Search for the cell housing the specified text and yield its (x, y) center coordinate. 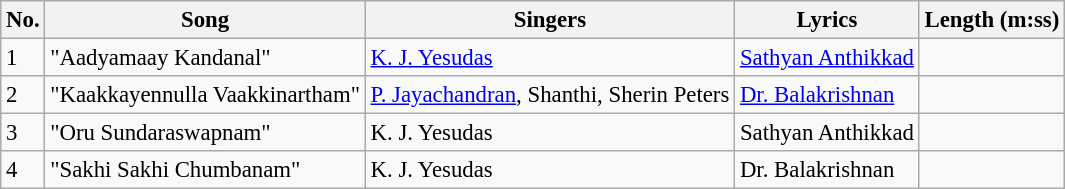
"Aadyamaay Kandanal" (205, 58)
Singers (550, 20)
4 (23, 170)
"Kaakkayennulla Vaakkinartham" (205, 95)
3 (23, 133)
1 (23, 58)
Lyrics (828, 20)
"Oru Sundaraswapnam" (205, 133)
"Sakhi Sakhi Chumbanam" (205, 170)
P. Jayachandran, Shanthi, Sherin Peters (550, 95)
Song (205, 20)
2 (23, 95)
No. (23, 20)
Length (m:ss) (992, 20)
